From the cell containing the given text, extract its center point as [X, Y] coordinate. 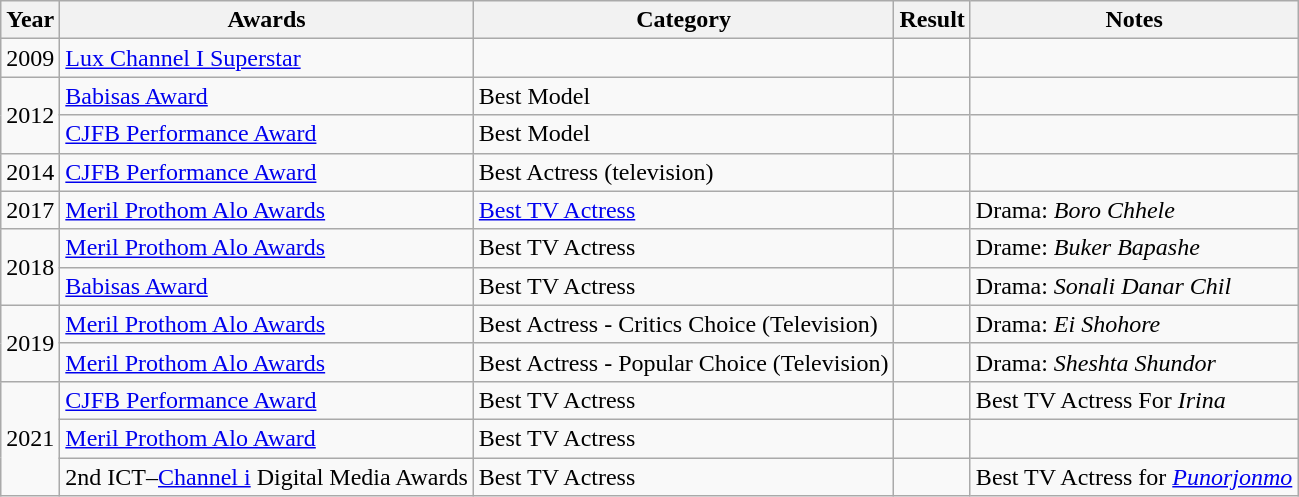
2009 [30, 58]
Category [684, 20]
Best Actress - Critics Choice (Television) [684, 324]
Drama: Sonali Danar Chil [1134, 286]
2017 [30, 210]
Notes [1134, 20]
2021 [30, 438]
2014 [30, 172]
Drama: Boro Chhele [1134, 210]
Best Actress - Popular Choice (Television) [684, 362]
2012 [30, 115]
Lux Channel I Superstar [266, 58]
Best TV Actress For Irina [1134, 400]
2nd ICT–Channel i Digital Media Awards [266, 477]
Result [932, 20]
Drame: Buker Bapashe [1134, 248]
Drama: Ei Shohore [1134, 324]
Best Actress (television) [684, 172]
2019 [30, 343]
Drama: Sheshta Shundor [1134, 362]
2018 [30, 267]
Best TV Actress for Punorjonmo [1134, 477]
Year [30, 20]
Meril Prothom Alo Award [266, 438]
Awards [266, 20]
